Locate the cell with the specified text and output its [x, y] center coordinate. 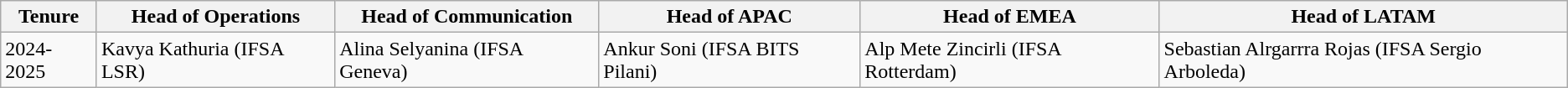
2024-2025 [49, 60]
Kavya Kathuria (IFSA LSR) [215, 60]
Alina Selyanina (IFSA Geneva) [467, 60]
Head of Communication [467, 17]
Alp Mete Zincirli (IFSA Rotterdam) [1010, 60]
Tenure [49, 17]
Head of LATAM [1364, 17]
Head of EMEA [1010, 17]
Ankur Soni (IFSA BITS Pilani) [730, 60]
Head of Operations [215, 17]
Head of APAC [730, 17]
Sebastian Alrgarrra Rojas (IFSA Sergio Arboleda) [1364, 60]
